Extract the (X, Y) coordinate from the center of the cell holding the provided text.  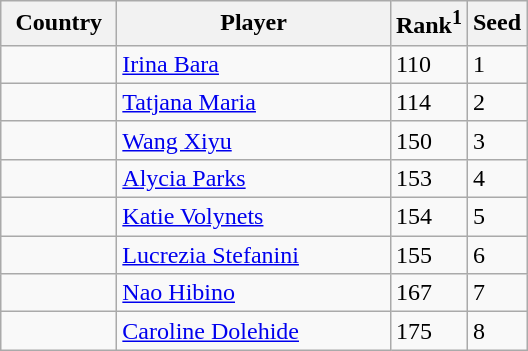
Wang Xiyu (254, 140)
7 (496, 293)
110 (428, 64)
154 (428, 217)
Rank1 (428, 24)
Alycia Parks (254, 178)
3 (496, 140)
167 (428, 293)
150 (428, 140)
1 (496, 64)
Tatjana Maria (254, 102)
175 (428, 331)
Katie Volynets (254, 217)
Seed (496, 24)
Irina Bara (254, 64)
155 (428, 255)
Nao Hibino (254, 293)
153 (428, 178)
Lucrezia Stefanini (254, 255)
Player (254, 24)
114 (428, 102)
5 (496, 217)
Country (59, 24)
6 (496, 255)
2 (496, 102)
Caroline Dolehide (254, 331)
4 (496, 178)
8 (496, 331)
